Locate the cell with the specified text and output its (X, Y) center coordinate. 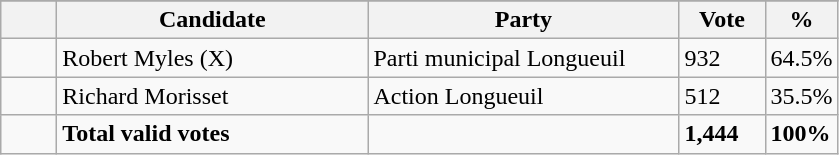
Robert Myles (X) (212, 58)
Action Longueuil (524, 96)
35.5% (802, 96)
932 (722, 58)
% (802, 20)
512 (722, 96)
Party (524, 20)
100% (802, 134)
64.5% (802, 58)
Richard Morisset (212, 96)
Candidate (212, 20)
Parti municipal Longueuil (524, 58)
Vote (722, 20)
1,444 (722, 134)
Total valid votes (212, 134)
